Determine the [X, Y] coordinate at the center of the cell enclosing the given text.  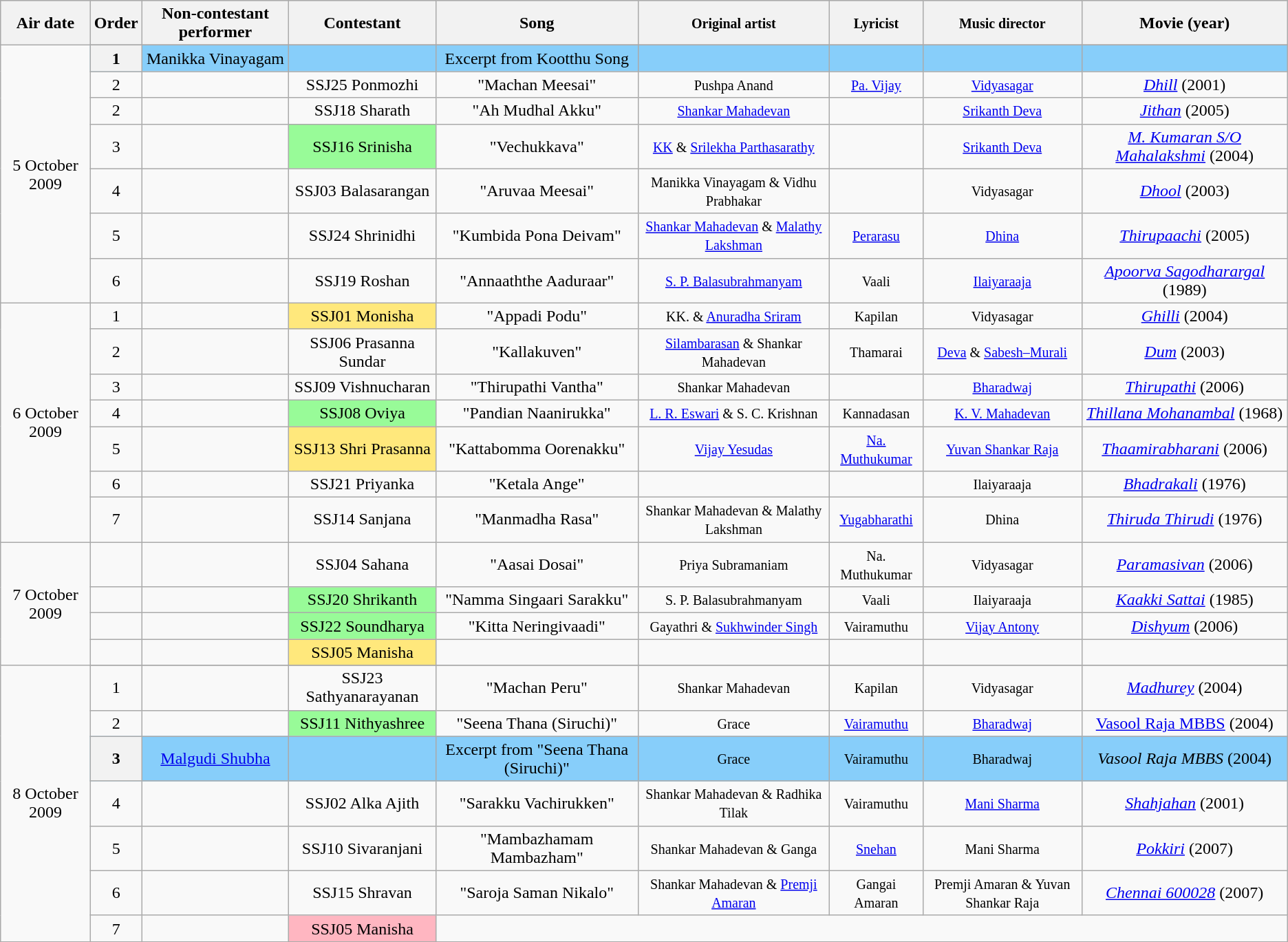
Excerpt from Kootthu Song [537, 58]
Pushpa Anand [733, 85]
Deva & Sabesh–Murali [1002, 351]
Vijay Yesudas [733, 449]
SSJ20 Shrikanth [363, 600]
Apoorva Sagodharargal (1989) [1185, 281]
Malgudi Shubha [215, 758]
SSJ23 Sathyanarayanan [363, 688]
Yuvan Shankar Raja [1002, 449]
Song [537, 23]
SSJ13 Shri Prasanna [363, 449]
Pa. Vijay [876, 85]
Shankar Mahadevan & Radhika Tilak [733, 804]
Gayathri & Sukhwinder Singh [733, 626]
M. Kumaran S/O Mahalakshmi (2004) [1185, 146]
Jithan (2005) [1185, 111]
Contestant [363, 23]
SSJ16 Srinisha [363, 146]
Music director [1002, 23]
Bhadrakali (1976) [1185, 484]
SSJ18 Sharath [363, 111]
Snehan [876, 848]
SSJ06 Prasanna Sundar [363, 351]
Lyricist [876, 23]
Priya Subramaniam [733, 564]
"Thirupathi Vantha" [537, 387]
Manikka Vinayagam & Vidhu Prabhakar [733, 191]
Perarasu [876, 235]
Excerpt from "Seena Thana (Siruchi)" [537, 758]
"Kallakuven" [537, 351]
SSJ19 Roshan [363, 281]
Order [116, 23]
"Ah Mudhal Akku" [537, 111]
Manikka Vinayagam [215, 58]
"Appadi Podu" [537, 316]
"Aasai Dosai" [537, 564]
6 October 2009 [45, 422]
Shankar Mahadevan & Premji Amaran [733, 893]
Thirupathi (2006) [1185, 387]
"Annaaththe Aaduraar" [537, 281]
"Ketala Ange" [537, 484]
K. V. Mahadevan [1002, 413]
Air date [45, 23]
"Namma Singaari Sarakku" [537, 600]
SSJ21 Priyanka [363, 484]
Thaamirabharani (2006) [1185, 449]
Dhill (2001) [1185, 85]
"Sarakku Vachirukken" [537, 804]
Thirupaachi (2005) [1185, 235]
"Kumbida Pona Deivam" [537, 235]
Thiruda Thirudi (1976) [1185, 520]
"Saroja Saman Nikalo" [537, 893]
SSJ01 Monisha [363, 316]
Paramasivan (2006) [1185, 564]
"Kattabomma Oorenakku" [537, 449]
SSJ04 Sahana [363, 564]
Silambarasan & Shankar Mahadevan [733, 351]
SSJ15 Shravan [363, 893]
Kaakki Sattai (1985) [1185, 600]
Yugabharathi [876, 520]
Shankar Mahadevan & Ganga [733, 848]
SSJ03 Balasarangan [363, 191]
"Seena Thana (Siruchi)" [537, 723]
8 October 2009 [45, 804]
Dhool (2003) [1185, 191]
"Manmadha Rasa" [537, 520]
SSJ22 Soundharya [363, 626]
"Mambazhamam Mambazham" [537, 848]
SSJ14 Sanjana [363, 520]
KK. & Anuradha Sriram [733, 316]
Movie (year) [1185, 23]
Premji Amaran & Yuvan Shankar Raja [1002, 893]
SSJ02 Alka Ajith [363, 804]
SSJ10 Sivaranjani [363, 848]
"Kitta Neringivaadi" [537, 626]
Thillana Mohanambal (1968) [1185, 413]
Madhurey (2004) [1185, 688]
Dum (2003) [1185, 351]
"Machan Meesai" [537, 85]
7 October 2009 [45, 604]
Gangai Amaran [876, 893]
Ghilli (2004) [1185, 316]
Thamarai [876, 351]
SSJ09 Vishnucharan [363, 387]
"Machan Peru" [537, 688]
Original artist [733, 23]
"Aruvaa Meesai" [537, 191]
5 October 2009 [45, 174]
SSJ08 Oviya [363, 413]
Shahjahan (2001) [1185, 804]
"Pandian Naanirukka" [537, 413]
"Vechukkava" [537, 146]
Vijay Antony [1002, 626]
Dishyum (2006) [1185, 626]
Chennai 600028 (2007) [1185, 893]
SSJ11 Nithyashree [363, 723]
Pokkiri (2007) [1185, 848]
SSJ25 Ponmozhi [363, 85]
KK & Srilekha Parthasarathy [733, 146]
Kannadasan [876, 413]
L. R. Eswari & S. C. Krishnan [733, 413]
Non-contestant performer [215, 23]
SSJ24 Shrinidhi [363, 235]
